Search for the cell housing the specified text and yield its (x, y) center coordinate. 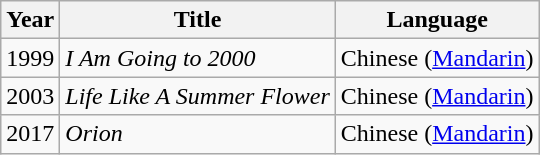
Title (198, 20)
Language (437, 20)
Year (30, 20)
I Am Going to 2000 (198, 58)
2017 (30, 134)
Life Like A Summer Flower (198, 96)
Orion (198, 134)
1999 (30, 58)
2003 (30, 96)
